Find where the given text appears and provide that cell's center as [x, y] coordinate. 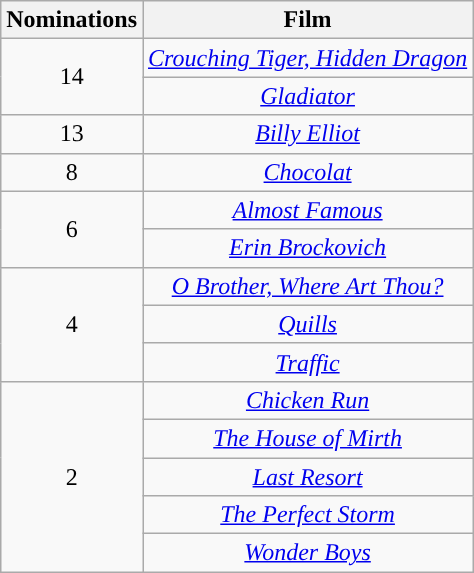
Traffic [307, 362]
Chocolat [307, 172]
Billy Elliot [307, 134]
The Perfect Storm [307, 515]
Quills [307, 324]
6 [72, 229]
Almost Famous [307, 210]
13 [72, 134]
Gladiator [307, 96]
2 [72, 476]
8 [72, 172]
Crouching Tiger, Hidden Dragon [307, 58]
Erin Brockovich [307, 248]
O Brother, Where Art Thou? [307, 286]
Chicken Run [307, 400]
The House of Mirth [307, 438]
4 [72, 324]
Film [307, 20]
Nominations [72, 20]
Last Resort [307, 477]
Wonder Boys [307, 553]
14 [72, 77]
